Capture the cell that displays the provided text and extract its (x, y) central coordinate. 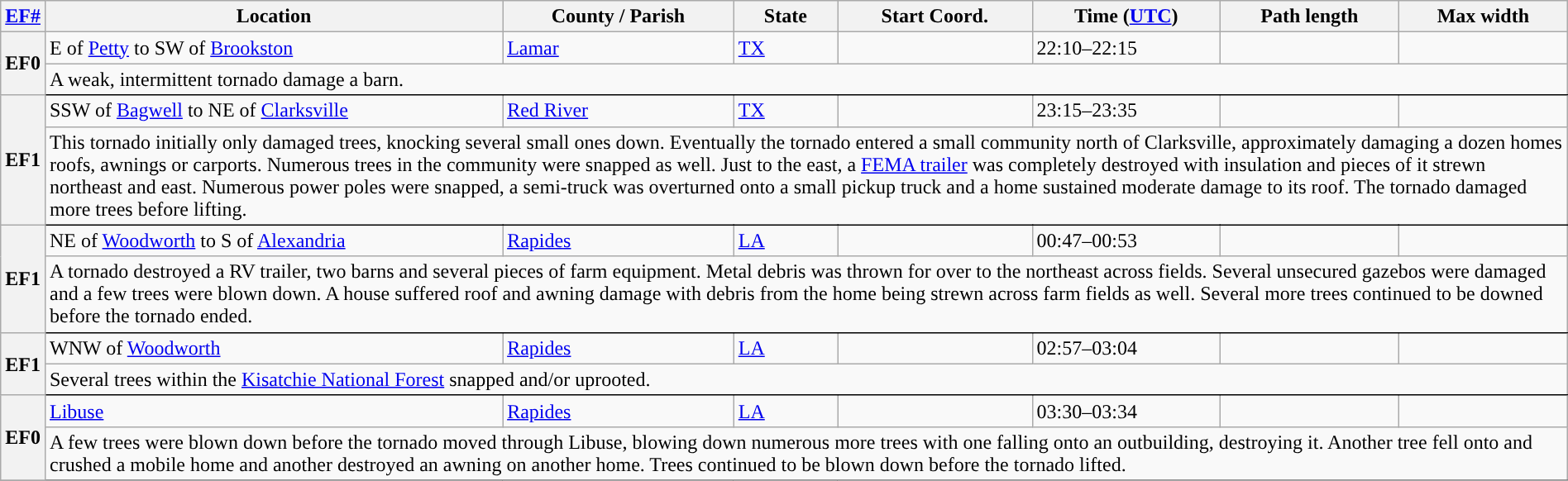
County / Parish (619, 17)
22:10–22:15 (1126, 48)
Libuse (273, 411)
A weak, intermittent tornado damage a barn. (806, 79)
02:57–03:04 (1126, 348)
EF# (23, 17)
23:15–23:35 (1126, 111)
Max width (1483, 17)
Path length (1309, 17)
Red River (619, 111)
Lamar (619, 48)
WNW of Woodworth (273, 348)
00:47–00:53 (1126, 240)
E of Petty to SW of Brookston (273, 48)
SSW of Bagwell to NE of Clarksville (273, 111)
Several trees within the Kisatchie National Forest snapped and/or uprooted. (806, 379)
Time (UTC) (1126, 17)
03:30–03:34 (1126, 411)
Start Coord. (935, 17)
Location (273, 17)
State (786, 17)
NE of Woodworth to S of Alexandria (273, 240)
